Locate the cell with the specified text and output its (X, Y) center coordinate. 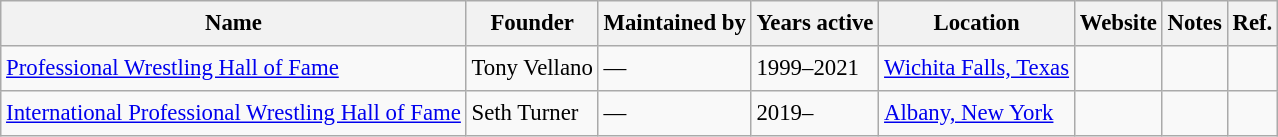
Wichita Falls, Texas (977, 68)
Ref. (1252, 24)
Website (1118, 24)
Location (977, 24)
Founder (532, 24)
Seth Turner (532, 114)
Name (234, 24)
Professional Wrestling Hall of Fame (234, 68)
Years active (815, 24)
Maintained by (674, 24)
Notes (1194, 24)
International Professional Wrestling Hall of Fame (234, 114)
1999–2021 (815, 68)
2019– (815, 114)
Albany, New York (977, 114)
Tony Vellano (532, 68)
